Determine the (X, Y) coordinate at the center of the cell enclosing the given text.  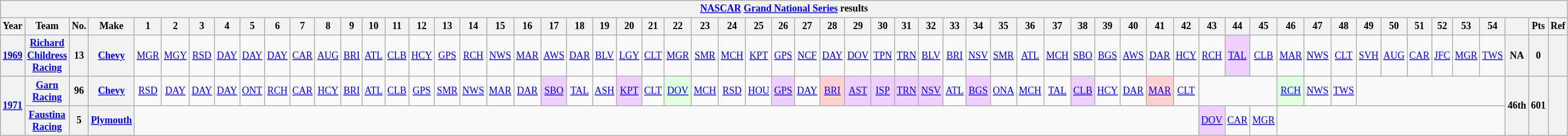
ISP (883, 91)
23 (705, 26)
SVH (1368, 55)
35 (1004, 26)
No. (79, 26)
2 (175, 26)
17 (553, 26)
1971 (13, 105)
3 (202, 26)
40 (1133, 26)
38 (1083, 26)
12 (422, 26)
27 (807, 26)
11 (397, 26)
Year (13, 26)
42 (1186, 26)
48 (1343, 26)
45 (1263, 26)
34 (978, 26)
44 (1238, 26)
25 (759, 26)
ASH (605, 91)
7 (302, 26)
9 (352, 26)
32 (931, 26)
Richard Childress Racing (47, 55)
4 (227, 26)
37 (1057, 26)
36 (1030, 26)
8 (328, 26)
51 (1419, 26)
Team (47, 26)
49 (1368, 26)
18 (580, 26)
43 (1212, 26)
26 (783, 26)
1 (148, 26)
NA (1517, 55)
24 (732, 26)
TPN (883, 55)
39 (1108, 26)
NASCAR Grand National Series results (784, 9)
NCF (807, 55)
10 (374, 26)
30 (883, 26)
20 (629, 26)
ONT (252, 91)
ONA (1004, 91)
46th (1517, 105)
54 (1493, 26)
50 (1394, 26)
29 (858, 26)
HOU (759, 91)
28 (832, 26)
19 (605, 26)
16 (527, 26)
52 (1442, 26)
Plymouth (112, 121)
JFC (1442, 55)
Faustina Racing (47, 121)
6 (277, 26)
41 (1160, 26)
21 (653, 26)
31 (907, 26)
AST (858, 91)
LGY (629, 55)
14 (474, 26)
46 (1291, 26)
Make (112, 26)
Pts (1538, 26)
Garn Racing (47, 91)
47 (1318, 26)
53 (1466, 26)
22 (678, 26)
15 (500, 26)
MGY (175, 55)
0 (1538, 55)
1969 (13, 55)
Ref (1558, 26)
601 (1538, 105)
96 (79, 91)
33 (955, 26)
